Capture the cell that displays the provided text and extract its [x, y] central coordinate. 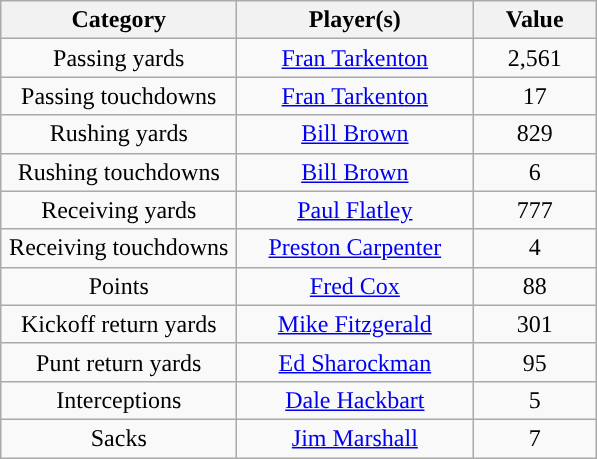
6 [535, 172]
95 [535, 362]
Category [119, 20]
Sacks [119, 438]
Dale Hackbart [355, 400]
Kickoff return yards [119, 324]
Passing touchdowns [119, 96]
Points [119, 286]
7 [535, 438]
17 [535, 96]
Receiving touchdowns [119, 248]
Jim Marshall [355, 438]
Interceptions [119, 400]
Ed Sharockman [355, 362]
4 [535, 248]
Passing yards [119, 58]
Fred Cox [355, 286]
777 [535, 210]
Mike Fitzgerald [355, 324]
Rushing yards [119, 134]
5 [535, 400]
301 [535, 324]
88 [535, 286]
2,561 [535, 58]
Paul Flatley [355, 210]
Receiving yards [119, 210]
Preston Carpenter [355, 248]
Player(s) [355, 20]
Value [535, 20]
829 [535, 134]
Rushing touchdowns [119, 172]
Punt return yards [119, 362]
